Detect which cell encompasses the target text, then output its (X, Y) center coordinate. 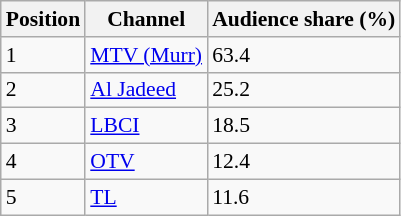
5 (43, 197)
63.4 (304, 55)
18.5 (304, 126)
1 (43, 55)
11.6 (304, 197)
3 (43, 126)
4 (43, 162)
12.4 (304, 162)
Position (43, 19)
Al Jadeed (146, 90)
Audience share (%) (304, 19)
Channel (146, 19)
TL (146, 197)
25.2 (304, 90)
OTV (146, 162)
LBCI (146, 126)
MTV (Murr) (146, 55)
2 (43, 90)
